Determine the [X, Y] coordinate at the center of the cell enclosing the given text.  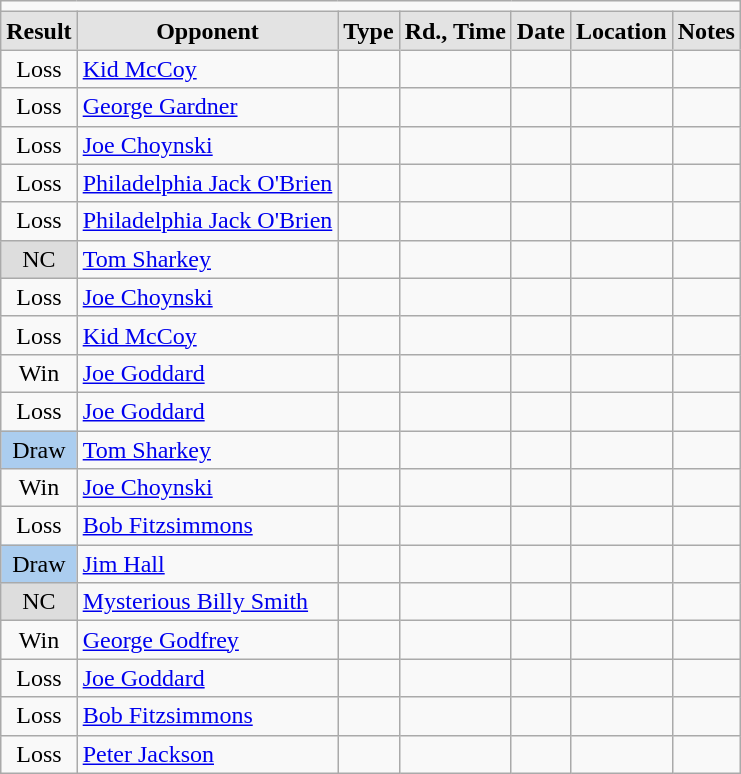
Mysterious Billy Smith [208, 602]
Result [39, 31]
George Gardner [208, 107]
Opponent [208, 31]
Type [368, 31]
Peter Jackson [208, 754]
George Godfrey [208, 640]
Notes [706, 31]
Location [621, 31]
Rd., Time [455, 31]
Date [540, 31]
Jim Hall [208, 564]
